From the cell containing the given text, extract its center point as [X, Y] coordinate. 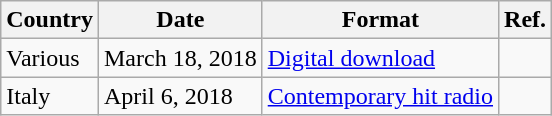
Contemporary hit radio [380, 96]
April 6, 2018 [180, 96]
Ref. [526, 20]
March 18, 2018 [180, 58]
Format [380, 20]
Italy [50, 96]
Country [50, 20]
Various [50, 58]
Date [180, 20]
Digital download [380, 58]
